Provide the (X, Y) coordinate of the cell's center where the given text is located.  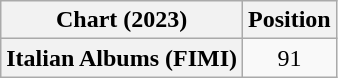
Italian Albums (FIMI) (122, 58)
Chart (2023) (122, 20)
91 (290, 58)
Position (290, 20)
